Locate the cell with the specified text and output its [X, Y] center coordinate. 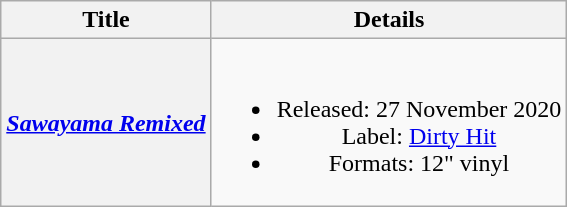
Details [389, 20]
Sawayama Remixed [106, 122]
Title [106, 20]
Released: 27 November 2020Label: Dirty HitFormats: 12" vinyl [389, 122]
